Determine the [x, y] coordinate at the center of the cell enclosing the given text.  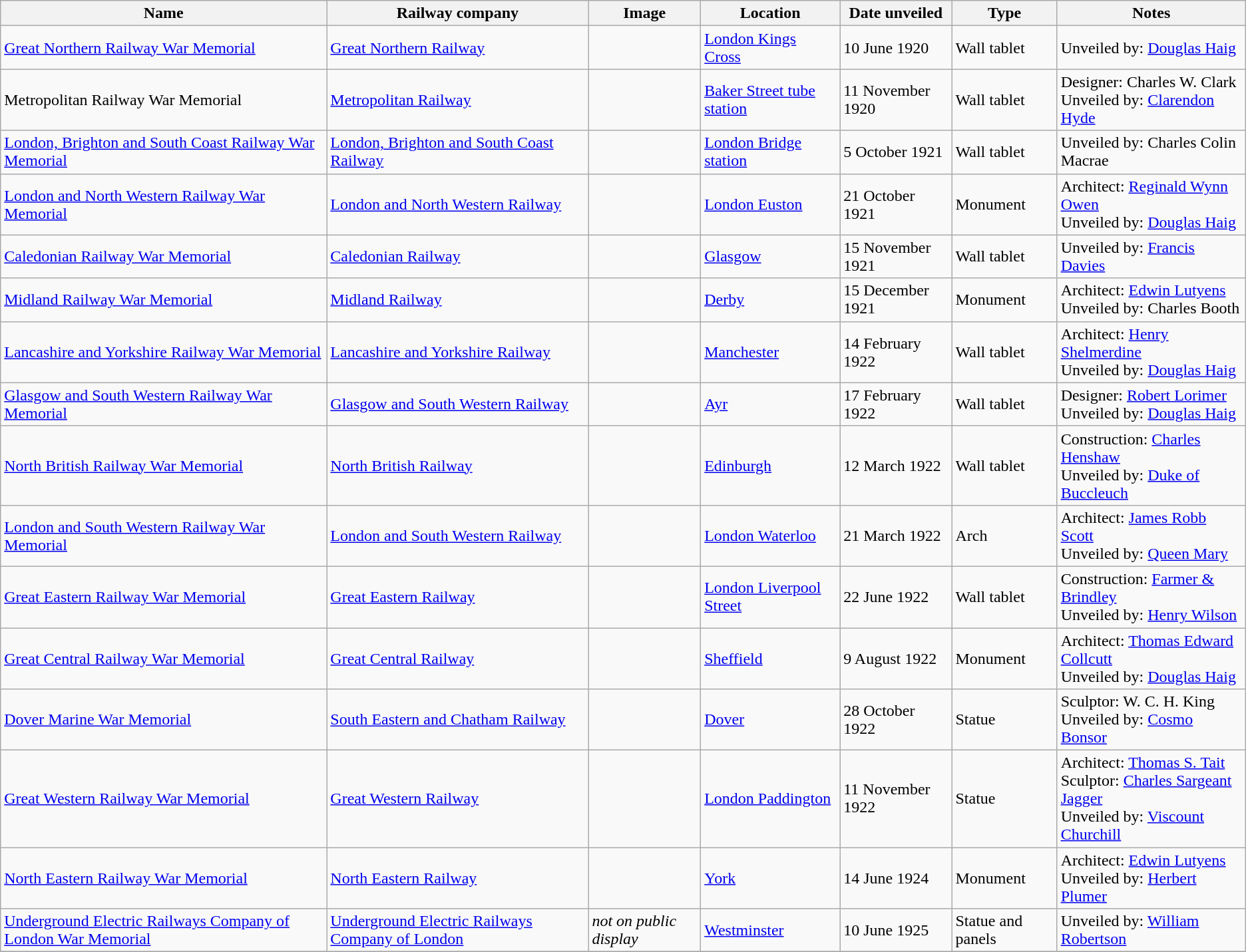
22 June 1922 [896, 597]
London Liverpool Street [771, 597]
Lancashire and Yorkshire Railway [458, 352]
London Waterloo [771, 536]
London, Brighton and South Coast Railway War Memorial [164, 152]
10 June 1925 [896, 930]
Great Northern Railway War Memorial [164, 48]
Baker Street tube station [771, 100]
15 November 1921 [896, 257]
London, Brighton and South Coast Railway [458, 152]
Caledonian Railway [458, 257]
21 March 1922 [896, 536]
Metropolitan Railway [458, 100]
Type [1004, 13]
Unveiled by: Charles Colin Macrae [1151, 152]
21 October 1921 [896, 204]
London and South Western Railway War Memorial [164, 536]
5 October 1921 [896, 152]
14 June 1924 [896, 878]
Great Western Railway [458, 799]
Caledonian Railway War Memorial [164, 257]
York [771, 878]
Architect: Edwin LutyensUnveiled by: Charles Booth [1151, 299]
Designer: Charles W. ClarkUnveiled by: Clarendon Hyde [1151, 100]
Metropolitan Railway War Memorial [164, 100]
Designer: Robert LorimerUnveiled by: Douglas Haig [1151, 404]
Architect: Edwin LutyensUnveiled by: Herbert Plumer [1151, 878]
North British Railway War Memorial [164, 466]
Glasgow and South Western Railway [458, 404]
Statue and panels [1004, 930]
15 December 1921 [896, 299]
Architect: Thomas S. TaitSculptor: Charles Sargeant JaggerUnveiled by: Viscount Churchill [1151, 799]
Midland Railway [458, 299]
Manchester [771, 352]
Name [164, 13]
Underground Electric Railways Company of London [458, 930]
Sheffield [771, 659]
12 March 1922 [896, 466]
Dover [771, 720]
London and North Western Railway War Memorial [164, 204]
Great Central Railway [458, 659]
London and North Western Railway [458, 204]
Midland Railway War Memorial [164, 299]
Location [771, 13]
Unveiled by: William Robertson [1151, 930]
Derby [771, 299]
Glasgow [771, 257]
London Bridge station [771, 152]
Ayr [771, 404]
11 November 1922 [896, 799]
10 June 1920 [896, 48]
Notes [1151, 13]
Architect: Reginald Wynn OwenUnveiled by: Douglas Haig [1151, 204]
Great Western Railway War Memorial [164, 799]
Great Central Railway War Memorial [164, 659]
Great Eastern Railway [458, 597]
North British Railway [458, 466]
11 November 1920 [896, 100]
London Paddington [771, 799]
London and South Western Railway [458, 536]
Architect: Henry ShelmerdineUnveiled by: Douglas Haig [1151, 352]
28 October 1922 [896, 720]
Unveiled by: Francis Davies [1151, 257]
South Eastern and Chatham Railway [458, 720]
Unveiled by: Douglas Haig [1151, 48]
Date unveiled [896, 13]
Westminster [771, 930]
14 February 1922 [896, 352]
Underground Electric Railways Company of London War Memorial [164, 930]
Construction: Farmer & BrindleyUnveiled by: Henry Wilson [1151, 597]
not on public display [644, 930]
Architect: Thomas Edward CollcuttUnveiled by: Douglas Haig [1151, 659]
Edinburgh [771, 466]
Railway company [458, 13]
North Eastern Railway [458, 878]
Great Northern Railway [458, 48]
Architect: James Robb ScottUnveiled by: Queen Mary [1151, 536]
London Kings Cross [771, 48]
Dover Marine War Memorial [164, 720]
Great Eastern Railway War Memorial [164, 597]
London Euston [771, 204]
Glasgow and South Western Railway War Memorial [164, 404]
17 February 1922 [896, 404]
9 August 1922 [896, 659]
Lancashire and Yorkshire Railway War Memorial [164, 352]
Construction: Charles HenshawUnveiled by: Duke of Buccleuch [1151, 466]
North Eastern Railway War Memorial [164, 878]
Image [644, 13]
Arch [1004, 536]
Sculptor: W. C. H. KingUnveiled by: Cosmo Bonsor [1151, 720]
